Locate the cell with the specified text and output its (x, y) center coordinate. 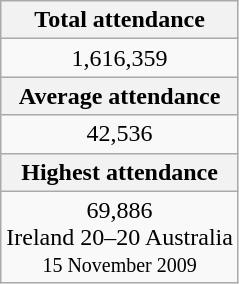
Average attendance (120, 96)
Highest attendance (120, 172)
Total attendance (120, 20)
42,536 (120, 134)
69,886 Ireland 20–20 Australia 15 November 2009 (120, 237)
1,616,359 (120, 58)
